Scan for the cell matching the given text and deliver its [X, Y] coordinate at center. 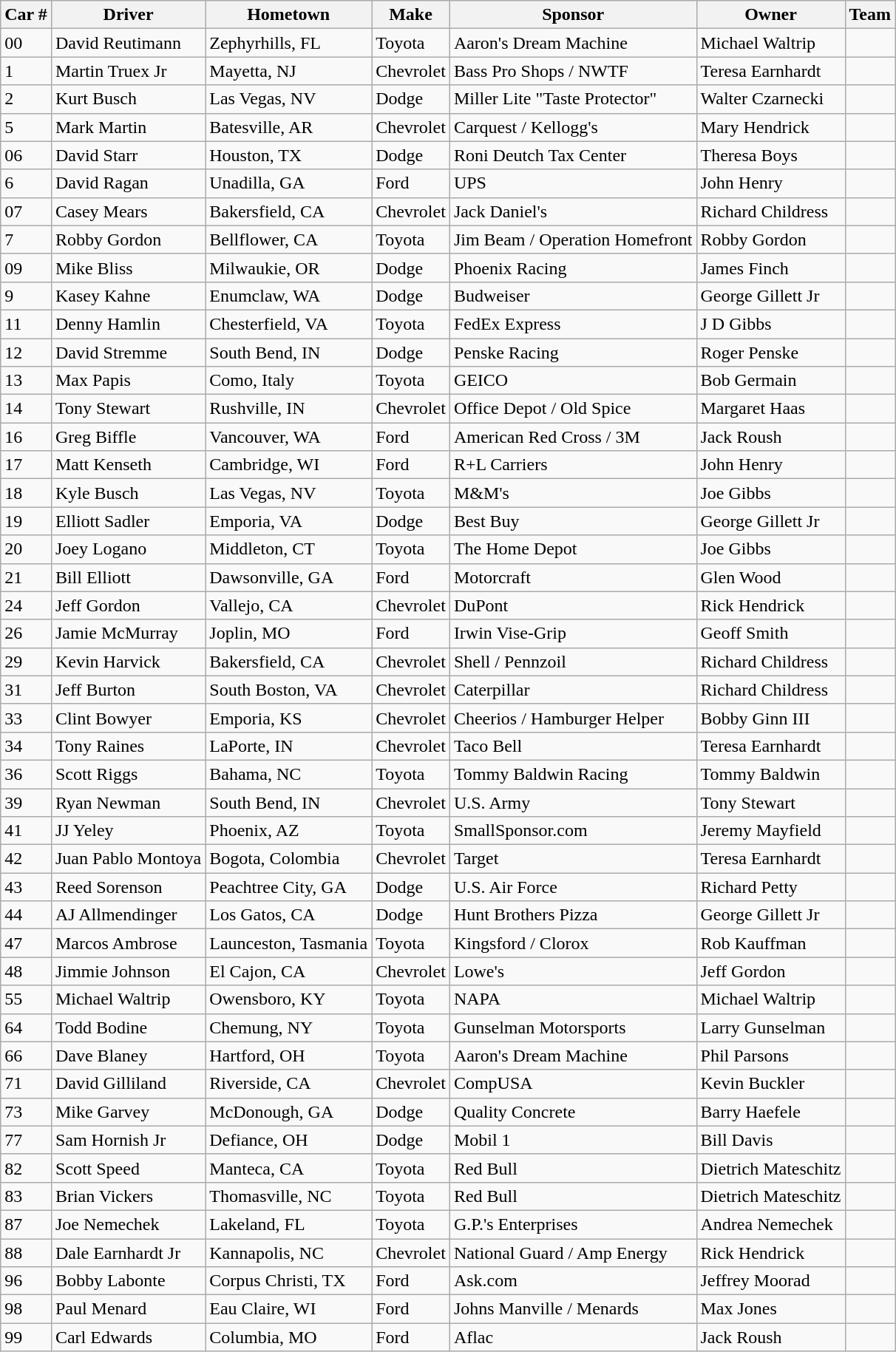
Larry Gunselman [770, 1027]
Brian Vickers [128, 1196]
David Ragan [128, 183]
36 [27, 774]
Dave Blaney [128, 1056]
Mobil 1 [573, 1140]
Bahama, NC [288, 774]
Todd Bodine [128, 1027]
Scott Riggs [128, 774]
Lakeland, FL [288, 1224]
41 [27, 831]
GEICO [573, 381]
Team [870, 15]
96 [27, 1281]
Office Depot / Old Spice [573, 409]
Sponsor [573, 15]
39 [27, 802]
Jack Daniel's [573, 211]
71 [27, 1084]
Barry Haefele [770, 1112]
Aflac [573, 1337]
18 [27, 493]
43 [27, 887]
J D Gibbs [770, 324]
Kevin Buckler [770, 1084]
Chemung, NY [288, 1027]
National Guard / Amp Energy [573, 1253]
19 [27, 521]
Richard Petty [770, 887]
Mike Bliss [128, 268]
Penske Racing [573, 353]
5 [27, 127]
Phoenix Racing [573, 268]
Tony Raines [128, 746]
Joe Nemechek [128, 1224]
21 [27, 577]
66 [27, 1056]
Sam Hornish Jr [128, 1140]
G.P.'s Enterprises [573, 1224]
McDonough, GA [288, 1112]
Paul Menard [128, 1309]
FedEx Express [573, 324]
Bobby Ginn III [770, 718]
Andrea Nemechek [770, 1224]
Defiance, OH [288, 1140]
07 [27, 211]
Caterpillar [573, 690]
Bill Davis [770, 1140]
Denny Hamlin [128, 324]
Max Jones [770, 1309]
DuPont [573, 605]
Tommy Baldwin [770, 774]
14 [27, 409]
Kannapolis, NC [288, 1253]
Roger Penske [770, 353]
Jeremy Mayfield [770, 831]
09 [27, 268]
Jim Beam / Operation Homefront [573, 240]
77 [27, 1140]
Hartford, OH [288, 1056]
Riverside, CA [288, 1084]
Bellflower, CA [288, 240]
Miller Lite "Taste Protector" [573, 99]
55 [27, 999]
Gunselman Motorsports [573, 1027]
Joplin, MO [288, 633]
12 [27, 353]
UPS [573, 183]
Jeffrey Moorad [770, 1281]
Elliott Sadler [128, 521]
Margaret Haas [770, 409]
Carquest / Kellogg's [573, 127]
Emporia, KS [288, 718]
Jimmie Johnson [128, 971]
U.S. Army [573, 802]
Driver [128, 15]
David Gilliland [128, 1084]
83 [27, 1196]
Walter Czarnecki [770, 99]
Cambridge, WI [288, 465]
CompUSA [573, 1084]
29 [27, 662]
Milwaukie, OR [288, 268]
Car # [27, 15]
20 [27, 549]
Carl Edwards [128, 1337]
6 [27, 183]
31 [27, 690]
Launceston, Tasmania [288, 943]
Kingsford / Clorox [573, 943]
17 [27, 465]
Columbia, MO [288, 1337]
99 [27, 1337]
Dale Earnhardt Jr [128, 1253]
AJ Allmendinger [128, 915]
Lowe's [573, 971]
Batesville, AR [288, 127]
73 [27, 1112]
Clint Bowyer [128, 718]
82 [27, 1168]
16 [27, 437]
13 [27, 381]
Corpus Christi, TX [288, 1281]
Vallejo, CA [288, 605]
Taco Bell [573, 746]
Johns Manville / Menards [573, 1309]
Mike Garvey [128, 1112]
Los Gatos, CA [288, 915]
1 [27, 71]
American Red Cross / 3M [573, 437]
Middleton, CT [288, 549]
Marcos Ambrose [128, 943]
Eau Claire, WI [288, 1309]
Kyle Busch [128, 493]
Martin Truex Jr [128, 71]
Zephyrhills, FL [288, 43]
The Home Depot [573, 549]
NAPA [573, 999]
87 [27, 1224]
Dawsonville, GA [288, 577]
Rushville, IN [288, 409]
06 [27, 155]
David Starr [128, 155]
Vancouver, WA [288, 437]
Jeff Burton [128, 690]
42 [27, 859]
Make [411, 15]
JJ Yeley [128, 831]
M&M's [573, 493]
Tommy Baldwin Racing [573, 774]
Bogota, Colombia [288, 859]
Como, Italy [288, 381]
Ask.com [573, 1281]
SmallSponsor.com [573, 831]
Phoenix, AZ [288, 831]
Kasey Kahne [128, 296]
Unadilla, GA [288, 183]
South Boston, VA [288, 690]
Motorcraft [573, 577]
98 [27, 1309]
Hunt Brothers Pizza [573, 915]
9 [27, 296]
Mary Hendrick [770, 127]
Geoff Smith [770, 633]
Glen Wood [770, 577]
48 [27, 971]
11 [27, 324]
Jamie McMurray [128, 633]
Bill Elliott [128, 577]
David Reutimann [128, 43]
Rob Kauffman [770, 943]
El Cajon, CA [288, 971]
44 [27, 915]
Kevin Harvick [128, 662]
Bob Germain [770, 381]
Scott Speed [128, 1168]
U.S. Air Force [573, 887]
Kurt Busch [128, 99]
Bobby Labonte [128, 1281]
Thomasville, NC [288, 1196]
Max Papis [128, 381]
Peachtree City, GA [288, 887]
James Finch [770, 268]
Roni Deutch Tax Center [573, 155]
00 [27, 43]
Joey Logano [128, 549]
Phil Parsons [770, 1056]
7 [27, 240]
David Stremme [128, 353]
Cheerios / Hamburger Helper [573, 718]
Owensboro, KY [288, 999]
47 [27, 943]
88 [27, 1253]
Enumclaw, WA [288, 296]
Mark Martin [128, 127]
Hometown [288, 15]
Owner [770, 15]
64 [27, 1027]
Ryan Newman [128, 802]
Juan Pablo Montoya [128, 859]
Quality Concrete [573, 1112]
Reed Sorenson [128, 887]
33 [27, 718]
Manteca, CA [288, 1168]
Matt Kenseth [128, 465]
R+L Carriers [573, 465]
24 [27, 605]
Irwin Vise-Grip [573, 633]
Chesterfield, VA [288, 324]
Best Buy [573, 521]
Theresa Boys [770, 155]
Houston, TX [288, 155]
34 [27, 746]
26 [27, 633]
Budweiser [573, 296]
Greg Biffle [128, 437]
LaPorte, IN [288, 746]
Bass Pro Shops / NWTF [573, 71]
Target [573, 859]
Mayetta, NJ [288, 71]
Casey Mears [128, 211]
2 [27, 99]
Shell / Pennzoil [573, 662]
Emporia, VA [288, 521]
